Extract the [x, y] coordinate from the center of the cell holding the provided text.  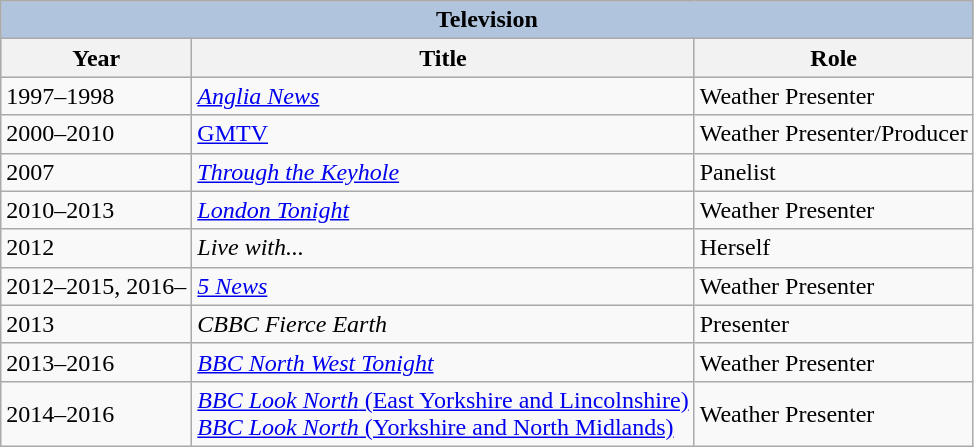
Television [487, 20]
BBC Look North (East Yorkshire and Lincolnshire)BBC Look North (Yorkshire and North Midlands) [443, 414]
Herself [834, 248]
Panelist [834, 172]
Anglia News [443, 96]
1997–1998 [96, 96]
2012 [96, 248]
Live with... [443, 248]
5 News [443, 286]
London Tonight [443, 210]
Weather Presenter/Producer [834, 134]
CBBC Fierce Earth [443, 324]
2014–2016 [96, 414]
Year [96, 58]
2013–2016 [96, 362]
Title [443, 58]
2013 [96, 324]
2010–2013 [96, 210]
Presenter [834, 324]
Through the Keyhole [443, 172]
BBC North West Tonight [443, 362]
GMTV [443, 134]
2012–2015, 2016– [96, 286]
Role [834, 58]
2007 [96, 172]
2000–2010 [96, 134]
